Find where the given text appears and provide that cell's center as [x, y] coordinate. 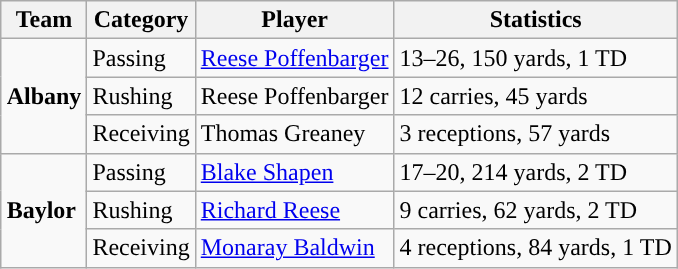
17–20, 214 yards, 2 TD [536, 172]
12 carries, 45 yards [536, 96]
Baylor [44, 210]
Team [44, 20]
Player [294, 20]
Monaray Baldwin [294, 248]
Category [141, 20]
Albany [44, 96]
13–26, 150 yards, 1 TD [536, 58]
9 carries, 62 yards, 2 TD [536, 210]
4 receptions, 84 yards, 1 TD [536, 248]
3 receptions, 57 yards [536, 134]
Richard Reese [294, 210]
Blake Shapen [294, 172]
Thomas Greaney [294, 134]
Statistics [536, 20]
